Provide the [X, Y] coordinate of the cell's center where the given text is located.  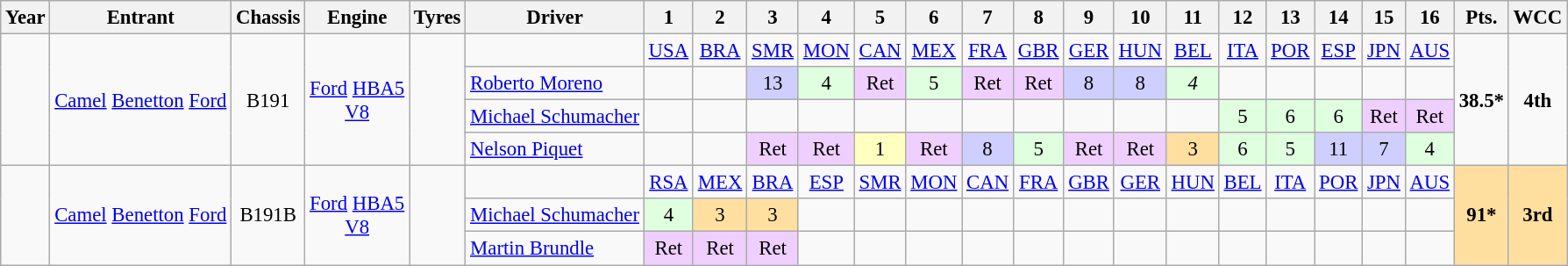
38.5* [1481, 100]
B191B [268, 216]
15 [1384, 18]
12 [1243, 18]
B191 [268, 100]
Driver [555, 18]
10 [1140, 18]
WCC [1537, 18]
Martin Brundle [555, 248]
Year [25, 18]
9 [1089, 18]
RSA [668, 183]
Roberto Moreno [555, 83]
Tyres [438, 18]
3rd [1537, 216]
Entrant [140, 18]
Pts. [1481, 18]
16 [1429, 18]
USA [668, 51]
Engine [358, 18]
2 [719, 18]
14 [1338, 18]
Nelson Piquet [555, 149]
91* [1481, 216]
4th [1537, 100]
Chassis [268, 18]
